Return [x, y] of the center of cell containing provided text 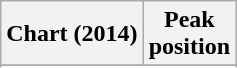
Peakposition [189, 34]
Chart (2014) [72, 34]
